Provide the [X, Y] coordinate of the cell's center where the given text is located.  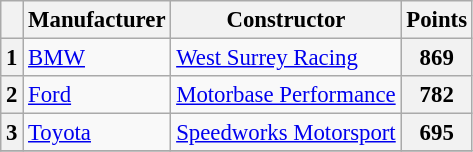
782 [436, 95]
3 [12, 133]
BMW [97, 58]
1 [12, 58]
Motorbase Performance [286, 95]
Constructor [286, 20]
Speedworks Motorsport [286, 133]
West Surrey Racing [286, 58]
Points [436, 20]
695 [436, 133]
Toyota [97, 133]
869 [436, 58]
Manufacturer [97, 20]
2 [12, 95]
Ford [97, 95]
